Capture the cell that displays the provided text and extract its [x, y] central coordinate. 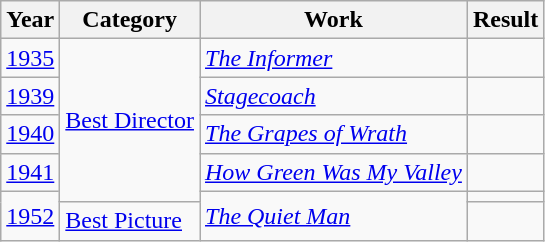
The Informer [334, 58]
1939 [30, 96]
Year [30, 20]
Stagecoach [334, 96]
How Green Was My Valley [334, 172]
Best Director [130, 120]
Best Picture [130, 221]
1941 [30, 172]
The Quiet Man [334, 216]
Result [505, 20]
1940 [30, 134]
1935 [30, 58]
Work [334, 20]
The Grapes of Wrath [334, 134]
1952 [30, 216]
Category [130, 20]
